From the cell containing the given text, extract its center point as [X, Y] coordinate. 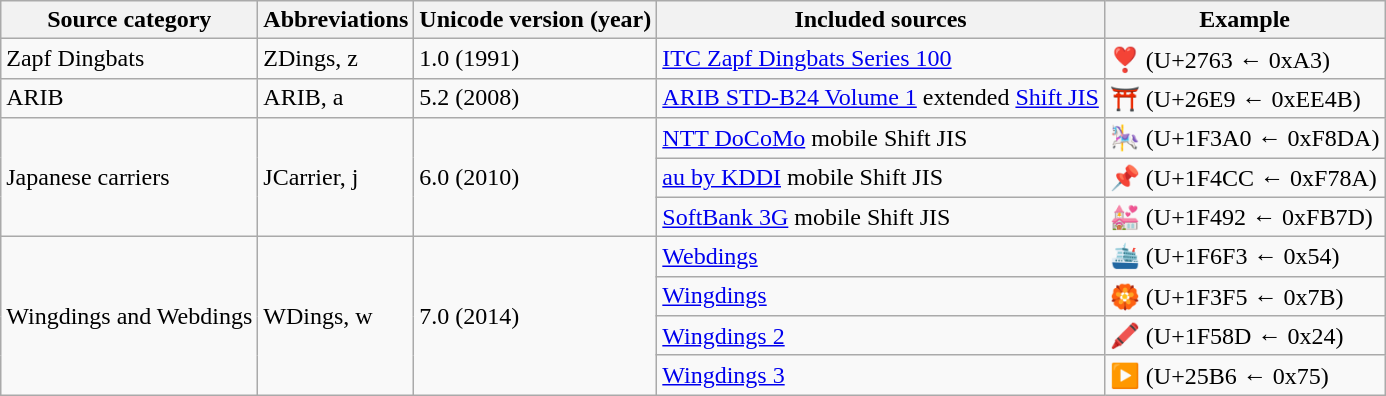
🛳️ (U+1F6F3 ← 0x54) [1244, 257]
Wingdings and Webdings [130, 316]
Wingdings [881, 296]
🎠 (U+1F3A0 ← 0xF8DA) [1244, 138]
▶️ (U+25B6 ← 0x75) [1244, 375]
6.0 (2010) [536, 178]
ARIB, a [336, 98]
Example [1244, 20]
Abbreviations [336, 20]
⛩️ (U+26E9 ← 0xEE4B) [1244, 98]
📌 (U+1F4CC ← 0xF78A) [1244, 178]
NTT DoCoMo mobile Shift JIS [881, 138]
7.0 (2014) [536, 316]
🏵️ (U+1F3F5 ← 0x7B) [1244, 296]
Included sources [881, 20]
ARIB STD-B24 Volume 1 extended Shift JIS [881, 98]
Webdings [881, 257]
Unicode version (year) [536, 20]
ZDings, z [336, 59]
WDings, w [336, 316]
💒 (U+1F492 ← 0xFB7D) [1244, 217]
Japanese carriers [130, 178]
JCarrier, j [336, 178]
SoftBank 3G mobile Shift JIS [881, 217]
Zapf Dingbats [130, 59]
1.0 (1991) [536, 59]
ARIB [130, 98]
5.2 (2008) [536, 98]
au by KDDI mobile Shift JIS [881, 178]
Source category [130, 20]
❣️ (U+2763 ← 0xA3) [1244, 59]
ITC Zapf Dingbats Series 100 [881, 59]
🖍️ (U+1F58D ← 0x24) [1244, 336]
Wingdings 2 [881, 336]
Wingdings 3 [881, 375]
